Scan for the cell matching the given text and deliver its [X, Y] coordinate at center. 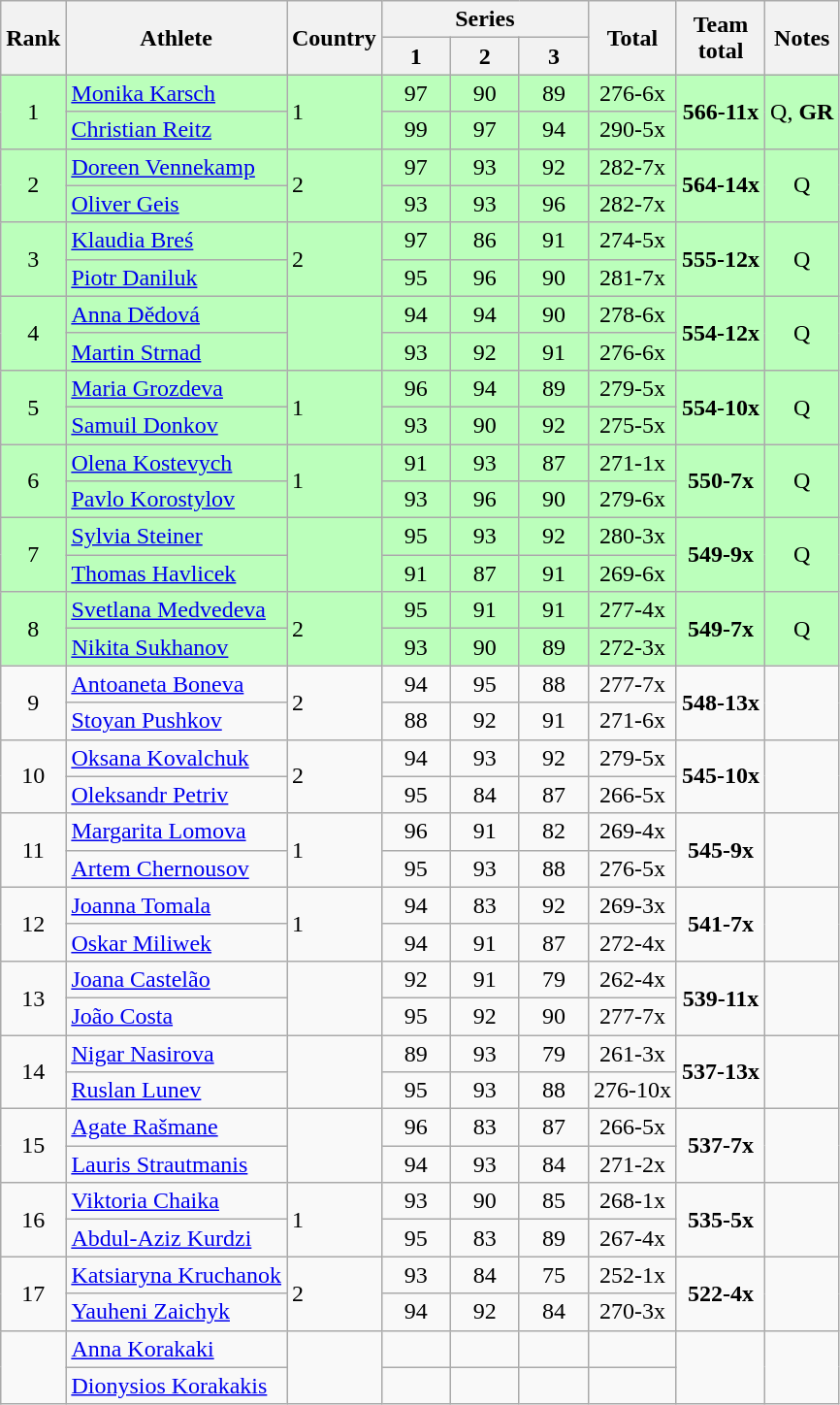
82 [553, 832]
272-3x [632, 647]
4 [33, 333]
Viktoria Chaika [177, 1201]
281-7x [632, 278]
541-7x [720, 924]
554-10x [720, 407]
Thomas Havlicek [177, 573]
271-1x [632, 463]
267-4x [632, 1238]
17 [33, 1293]
14 [33, 1071]
Maria Grozdeva [177, 388]
555-12x [720, 259]
Antoaneta Boneva [177, 684]
99 [415, 130]
Sylvia Steiner [177, 537]
275-5x [632, 425]
274-5x [632, 241]
Anna Dědová [177, 314]
545-9x [720, 850]
Joanna Tomala [177, 905]
Ruslan Lunev [177, 1091]
Athlete [177, 38]
8 [33, 629]
Samuil Donkov [177, 425]
Monika Karsch [177, 93]
290-5x [632, 130]
9 [33, 702]
Oskar Miliwek [177, 942]
Nigar Nasirova [177, 1053]
Oliver Geis [177, 204]
Teamtotal [720, 38]
564-14x [720, 185]
545-10x [720, 776]
537-7x [720, 1146]
João Costa [177, 1016]
11 [33, 850]
Anna Korakaki [177, 1349]
268-1x [632, 1201]
549-9x [720, 555]
270-3x [632, 1312]
5 [33, 407]
276-10x [632, 1091]
Rank [33, 38]
554-12x [720, 333]
271-2x [632, 1164]
Martin Strnad [177, 351]
550-7x [720, 481]
Margarita Lomova [177, 832]
Notes [802, 38]
Series [485, 19]
277-4x [632, 610]
Pavlo Korostylov [177, 500]
271-6x [632, 721]
537-13x [720, 1071]
15 [33, 1146]
Yauheni Zaichyk [177, 1312]
269-3x [632, 905]
Total [632, 38]
278-6x [632, 314]
12 [33, 924]
Joana Castelão [177, 979]
Olena Kostevych [177, 463]
Q, GR [802, 112]
Nikita Sukhanov [177, 647]
85 [553, 1201]
269-6x [632, 573]
535-5x [720, 1220]
548-13x [720, 702]
Katsiaryna Kruchanok [177, 1275]
75 [553, 1275]
566-11x [720, 112]
Artem Chernousov [177, 868]
Lauris Strautmanis [177, 1164]
Oksana Kovalchuk [177, 758]
Stoyan Pushkov [177, 721]
261-3x [632, 1053]
280-3x [632, 537]
Oleksandr Petriv [177, 795]
272-4x [632, 942]
Klaudia Breś [177, 241]
539-11x [720, 997]
7 [33, 555]
16 [33, 1220]
Agate Rašmane [177, 1127]
10 [33, 776]
Doreen Vennekamp [177, 167]
Svetlana Medvedeva [177, 610]
13 [33, 997]
522-4x [720, 1293]
86 [485, 241]
262-4x [632, 979]
Christian Reitz [177, 130]
276-5x [632, 868]
279-6x [632, 500]
Dionysios Korakakis [177, 1386]
6 [33, 481]
Country [335, 38]
269-4x [632, 832]
252-1x [632, 1275]
Piotr Daniluk [177, 278]
549-7x [720, 629]
Abdul-Aziz Kurdzi [177, 1238]
